Determine the (x, y) coordinate at the center of the cell enclosing the given text.  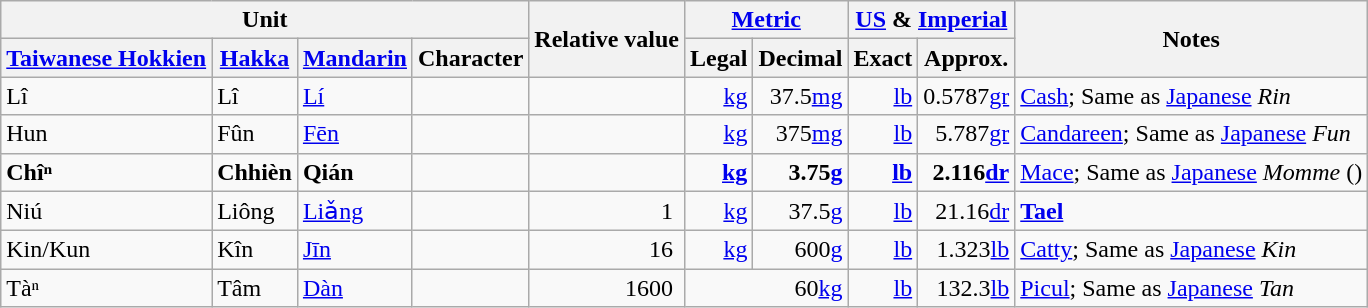
Taiwanese Hokkien (106, 58)
5.787gr (966, 134)
1600 (607, 288)
Character (470, 58)
Cash; Same as Japanese Rin (1192, 96)
37.5g (800, 211)
Approx. (966, 58)
600g (800, 250)
1 (607, 211)
Tàⁿ (106, 288)
Legal (719, 58)
Chhièn (255, 172)
Liông (255, 211)
Liǎng (354, 211)
2.116dr (966, 172)
Chîⁿ (106, 172)
Picul; Same as Japanese Tan (1192, 288)
Kin/Kun (106, 250)
Decimal (800, 58)
Tâm (255, 288)
3.75g (800, 172)
Jīn (354, 250)
37.5mg (800, 96)
Hun (106, 134)
132.3lb (966, 288)
US & Imperial (932, 20)
Mandarin (354, 58)
16 (607, 250)
60kg (766, 288)
Lí (354, 96)
Kîn (255, 250)
Relative value (607, 39)
Candareen; Same as Japanese Fun (1192, 134)
Notes (1192, 39)
Fûn (255, 134)
Exact (883, 58)
Tael (1192, 211)
Catty; Same as Japanese Kin (1192, 250)
375mg (800, 134)
Unit (265, 20)
Niú (106, 211)
Fēn (354, 134)
1.323lb (966, 250)
Qián (354, 172)
Hakka (255, 58)
Mace; Same as Japanese Momme () (1192, 172)
0.5787gr (966, 96)
21.16dr (966, 211)
Dàn (354, 288)
Metric (766, 20)
